Return (x, y) of the center of cell containing provided text 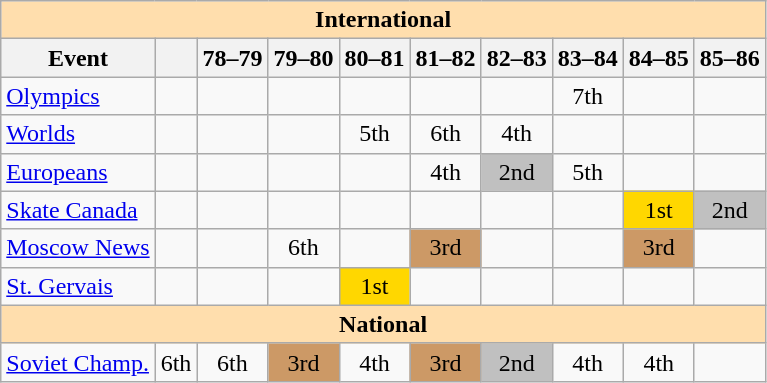
Europeans (78, 172)
Moscow News (78, 248)
Olympics (78, 96)
80–81 (374, 58)
Worlds (78, 134)
National (384, 324)
7th (588, 96)
Event (78, 58)
Soviet Champ. (78, 362)
International (384, 20)
81–82 (446, 58)
82–83 (516, 58)
78–79 (232, 58)
85–86 (730, 58)
Skate Canada (78, 210)
79–80 (304, 58)
84–85 (658, 58)
St. Gervais (78, 286)
83–84 (588, 58)
